Output the (X, Y) coordinate of the center of the cell containing the given text.  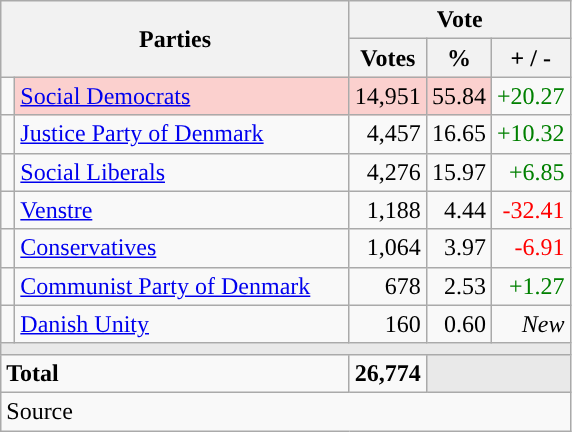
4.44 (458, 210)
1,188 (388, 210)
160 (388, 324)
1,064 (388, 248)
+20.27 (530, 96)
0.60 (458, 324)
15.97 (458, 172)
678 (388, 286)
4,276 (388, 172)
-6.91 (530, 248)
Source (286, 411)
55.84 (458, 96)
Conservatives (182, 248)
-32.41 (530, 210)
Justice Party of Denmark (182, 134)
Vote (460, 20)
Social Democrats (182, 96)
2.53 (458, 286)
+ / - (530, 58)
+10.32 (530, 134)
Communist Party of Denmark (182, 286)
14,951 (388, 96)
+6.85 (530, 172)
New (530, 324)
+1.27 (530, 286)
Danish Unity (182, 324)
4,457 (388, 134)
% (458, 58)
Parties (176, 39)
Social Liberals (182, 172)
26,774 (388, 373)
Venstre (182, 210)
Votes (388, 58)
Total (176, 373)
16.65 (458, 134)
3.97 (458, 248)
